Scan for the cell matching the given text and deliver its [x, y] coordinate at center. 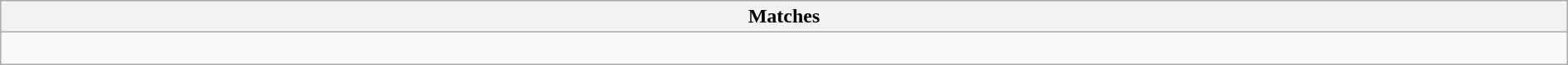
Matches [784, 17]
